For the text-containing cell, return its midpoint in (X, Y) coordinate format. 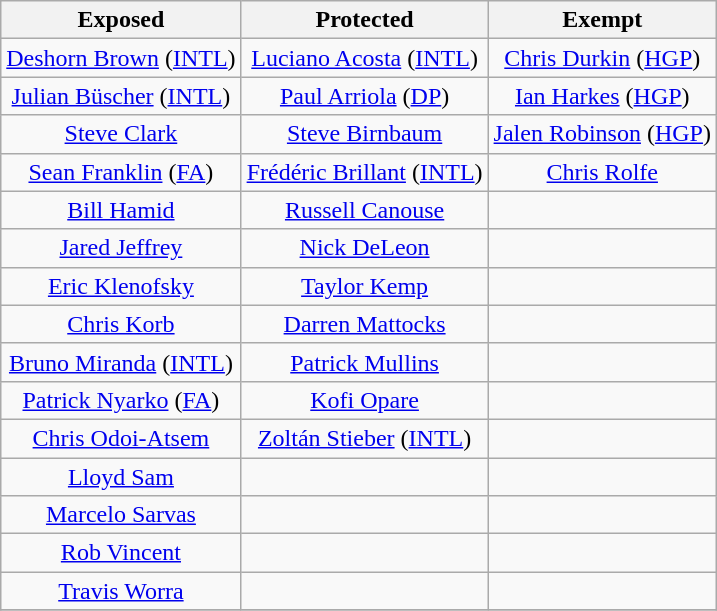
Steve Birnbaum (364, 134)
Chris Rolfe (602, 172)
Jalen Robinson (HGP) (602, 134)
Travis Worra (121, 591)
Deshorn Brown (INTL) (121, 58)
Sean Franklin (FA) (121, 172)
Rob Vincent (121, 553)
Luciano Acosta (INTL) (364, 58)
Taylor Kemp (364, 286)
Chris Odoi-Atsem (121, 438)
Eric Klenofsky (121, 286)
Bruno Miranda (INTL) (121, 362)
Darren Mattocks (364, 324)
Patrick Mullins (364, 362)
Chris Korb (121, 324)
Bill Hamid (121, 210)
Protected (364, 20)
Marcelo Sarvas (121, 515)
Kofi Opare (364, 400)
Exposed (121, 20)
Ian Harkes (HGP) (602, 96)
Frédéric Brillant (INTL) (364, 172)
Chris Durkin (HGP) (602, 58)
Steve Clark (121, 134)
Nick DeLeon (364, 248)
Lloyd Sam (121, 477)
Exempt (602, 20)
Paul Arriola (DP) (364, 96)
Zoltán Stieber (INTL) (364, 438)
Russell Canouse (364, 210)
Jared Jeffrey (121, 248)
Julian Büscher (INTL) (121, 96)
Patrick Nyarko (FA) (121, 400)
